Capture the cell that displays the provided text and extract its (X, Y) central coordinate. 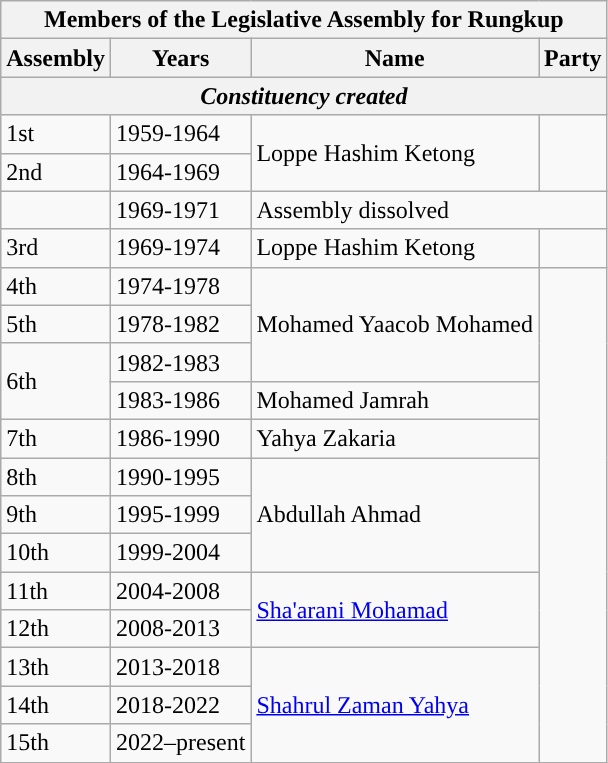
1969-1974 (180, 248)
1969-1971 (180, 210)
11th (56, 591)
1999-2004 (180, 553)
2nd (56, 172)
6th (56, 381)
Constituency created (304, 96)
1986-1990 (180, 438)
Mohamed Yaacob Mohamed (395, 324)
5th (56, 324)
15th (56, 743)
Assembly (56, 58)
1995-1999 (180, 515)
2022–present (180, 743)
14th (56, 705)
1974-1978 (180, 286)
2013-2018 (180, 667)
2018-2022 (180, 705)
12th (56, 629)
Sha'arani Mohamad (395, 610)
2004-2008 (180, 591)
Abdullah Ahmad (395, 515)
1959-1964 (180, 134)
10th (56, 553)
13th (56, 667)
Mohamed Jamrah (395, 400)
Assembly dissolved (429, 210)
1990-1995 (180, 477)
Years (180, 58)
1982-1983 (180, 362)
9th (56, 515)
Name (395, 58)
1978-1982 (180, 324)
8th (56, 477)
1964-1969 (180, 172)
2008-2013 (180, 629)
Party (573, 58)
7th (56, 438)
1983-1986 (180, 400)
Yahya Zakaria (395, 438)
3rd (56, 248)
Shahrul Zaman Yahya (395, 705)
4th (56, 286)
1st (56, 134)
Members of the Legislative Assembly for Rungkup (304, 20)
